Output the (X, Y) coordinate of the center of the cell containing the given text.  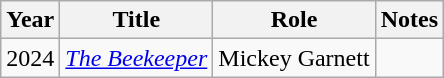
Year (30, 20)
Notes (409, 20)
The Beekeeper (136, 58)
2024 (30, 58)
Role (294, 20)
Mickey Garnett (294, 58)
Title (136, 20)
